Locate the cell with the specified text and output its (x, y) center coordinate. 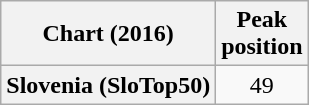
Slovenia (SloTop50) (108, 85)
49 (262, 85)
Chart (2016) (108, 34)
Peak position (262, 34)
